Find where the given text appears and provide that cell's center as [X, Y] coordinate. 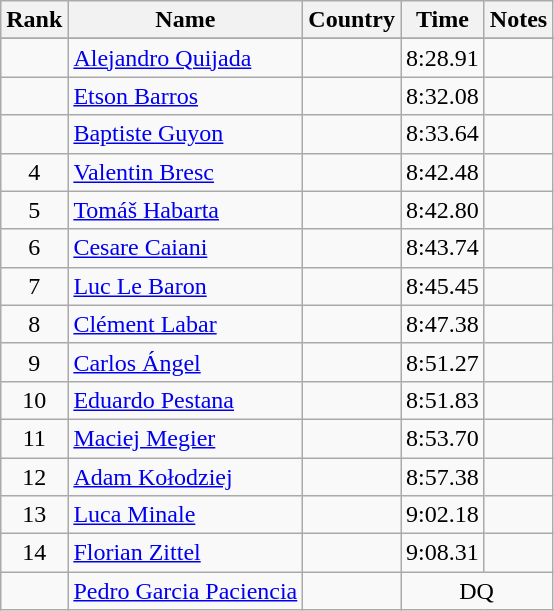
Florian Zittel [186, 553]
8:53.70 [443, 438]
DQ [477, 591]
8:51.27 [443, 362]
8:47.38 [443, 324]
13 [34, 515]
8:33.64 [443, 134]
8:32.08 [443, 96]
9 [34, 362]
Cesare Caiani [186, 248]
8:28.91 [443, 58]
14 [34, 553]
Time [443, 20]
8 [34, 324]
8:57.38 [443, 477]
11 [34, 438]
Notes [518, 20]
7 [34, 286]
4 [34, 172]
Country [352, 20]
8:42.48 [443, 172]
8:42.80 [443, 210]
8:43.74 [443, 248]
Pedro Garcia Paciencia [186, 591]
Alejandro Quijada [186, 58]
Eduardo Pestana [186, 400]
Maciej Megier [186, 438]
Tomáš Habarta [186, 210]
10 [34, 400]
6 [34, 248]
Name [186, 20]
9:02.18 [443, 515]
Etson Barros [186, 96]
Luc Le Baron [186, 286]
Valentin Bresc [186, 172]
9:08.31 [443, 553]
Baptiste Guyon [186, 134]
Carlos Ángel [186, 362]
5 [34, 210]
Luca Minale [186, 515]
Rank [34, 20]
8:51.83 [443, 400]
12 [34, 477]
8:45.45 [443, 286]
Adam Kołodziej [186, 477]
Clément Labar [186, 324]
